Detect which cell encompasses the target text, then output its [X, Y] center coordinate. 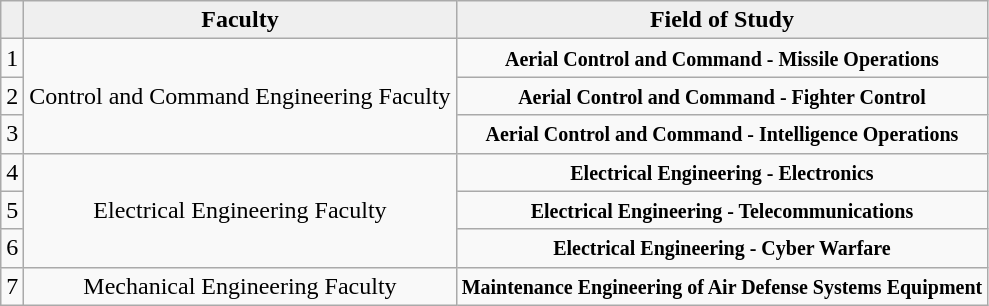
7 [12, 286]
3 [12, 134]
1 [12, 58]
5 [12, 210]
Aerial Control and Command - Missile Operations [722, 58]
Aerial Control and Command - Intelligence Operations [722, 134]
Electrical Engineering - Cyber Warfare [722, 248]
Electrical Engineering - Electronics [722, 172]
2 [12, 96]
Maintenance Engineering of Air Defense Systems Equipment [722, 286]
Aerial Control and Command - Fighter Control [722, 96]
Control and Command Engineering Faculty [240, 96]
6 [12, 248]
Field of Study [722, 20]
Electrical Engineering Faculty [240, 210]
4 [12, 172]
Electrical Engineering - Telecommunications [722, 210]
Mechanical Engineering Faculty [240, 286]
Faculty [240, 20]
